From the cell containing the given text, extract its center point as [X, Y] coordinate. 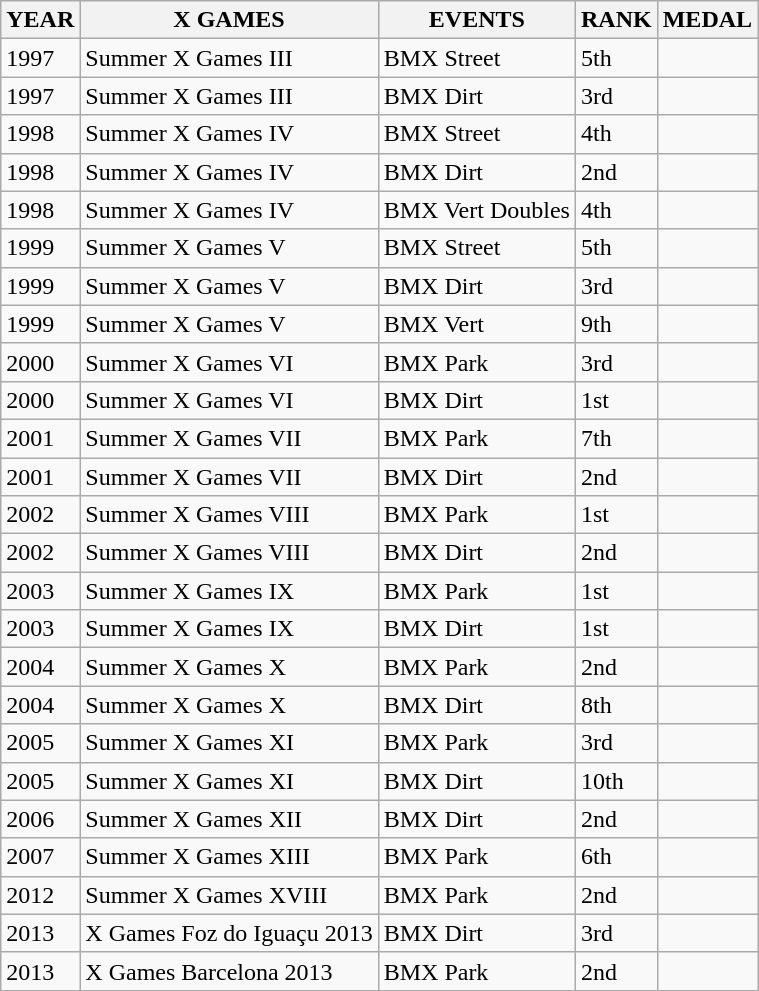
2006 [40, 819]
2012 [40, 895]
Summer X Games XII [229, 819]
7th [616, 438]
10th [616, 781]
2007 [40, 857]
X Games Foz do Iguaçu 2013 [229, 933]
Summer X Games XVIII [229, 895]
EVENTS [476, 20]
X GAMES [229, 20]
X Games Barcelona 2013 [229, 971]
6th [616, 857]
BMX Vert Doubles [476, 210]
MEDAL [707, 20]
BMX Vert [476, 324]
YEAR [40, 20]
Summer X Games XIII [229, 857]
8th [616, 705]
RANK [616, 20]
9th [616, 324]
